Determine the (x, y) coordinate at the center of the cell enclosing the given text.  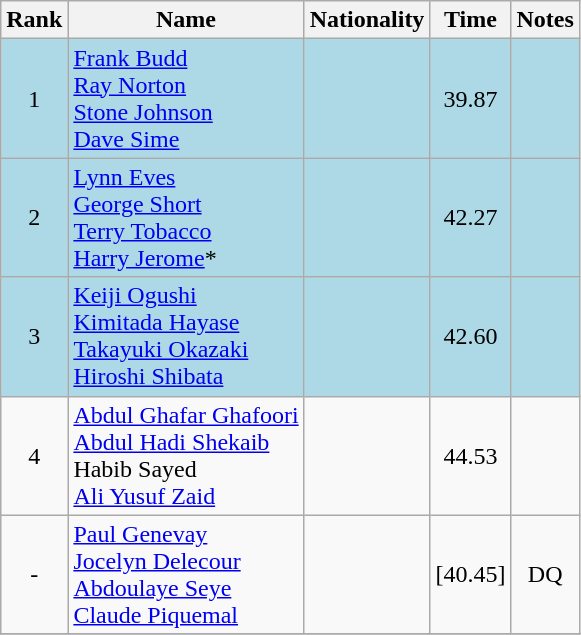
Name (186, 20)
4 (34, 456)
Abdul Ghafar GhafooriAbdul Hadi ShekaibHabib SayedAli Yusuf Zaid (186, 456)
3 (34, 336)
Notes (545, 20)
Keiji OgushiKimitada HayaseTakayuki OkazakiHiroshi Shibata (186, 336)
1 (34, 98)
Time (470, 20)
Paul GenevayJocelyn DelecourAbdoulaye SeyeClaude Piquemal (186, 574)
[40.45] (470, 574)
2 (34, 218)
Rank (34, 20)
- (34, 574)
Nationality (367, 20)
Lynn EvesGeorge ShortTerry TobaccoHarry Jerome* (186, 218)
39.87 (470, 98)
44.53 (470, 456)
42.60 (470, 336)
42.27 (470, 218)
DQ (545, 574)
Frank BuddRay NortonStone JohnsonDave Sime (186, 98)
